Capture the cell that displays the provided text and extract its (x, y) central coordinate. 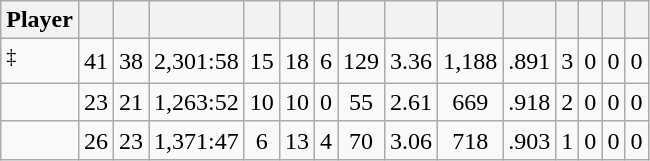
.903 (530, 140)
21 (132, 102)
1,263:52 (197, 102)
.891 (530, 62)
70 (362, 140)
4 (326, 140)
38 (132, 62)
41 (96, 62)
669 (470, 102)
718 (470, 140)
1 (568, 140)
18 (296, 62)
2.61 (412, 102)
1,188 (470, 62)
26 (96, 140)
.918 (530, 102)
3.36 (412, 62)
55 (362, 102)
3.06 (412, 140)
15 (262, 62)
13 (296, 140)
Player (40, 20)
2,301:58 (197, 62)
3 (568, 62)
1,371:47 (197, 140)
‡ (40, 62)
2 (568, 102)
129 (362, 62)
